Output the [X, Y] coordinate of the center of the cell containing the given text.  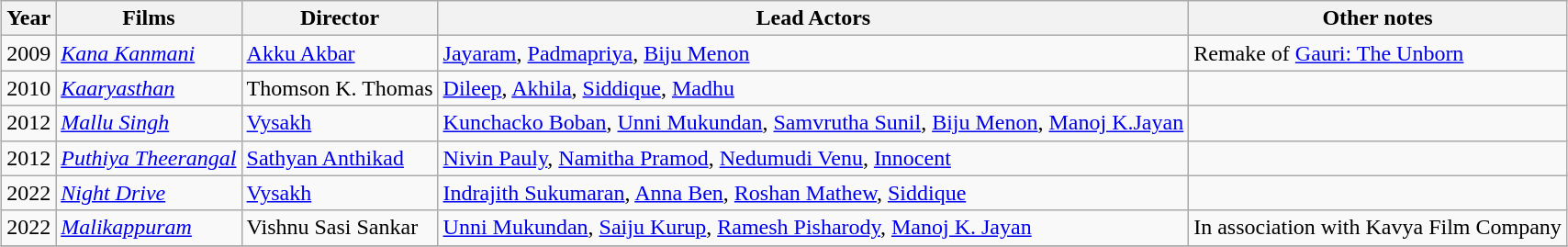
Mallu Singh [149, 123]
Kana Kanmani [149, 53]
Dileep, Akhila, Siddique, Madhu [813, 88]
Malikappuram [149, 228]
Lead Actors [813, 18]
Nivin Pauly, Namitha Pramod, Nedumudi Venu, Innocent [813, 158]
Sathyan Anthikad [340, 158]
Indrajith Sukumaran, Anna Ben, Roshan Mathew, Siddique [813, 193]
Unni Mukundan, Saiju Kurup, Ramesh Pisharody, Manoj K. Jayan [813, 228]
Year [29, 18]
Thomson K. Thomas [340, 88]
Puthiya Theerangal [149, 158]
Jayaram, Padmapriya, Biju Menon [813, 53]
Other notes [1378, 18]
2009 [29, 53]
Kaaryasthan [149, 88]
Vishnu Sasi Sankar [340, 228]
Akku Akbar [340, 53]
Remake of Gauri: The Unborn [1378, 53]
Films [149, 18]
In association with Kavya Film Company [1378, 228]
Night Drive [149, 193]
Director [340, 18]
Kunchacko Boban, Unni Mukundan, Samvrutha Sunil, Biju Menon, Manoj K.Jayan [813, 123]
2010 [29, 88]
